Provide the (X, Y) coordinate of the cell's center where the given text is located.  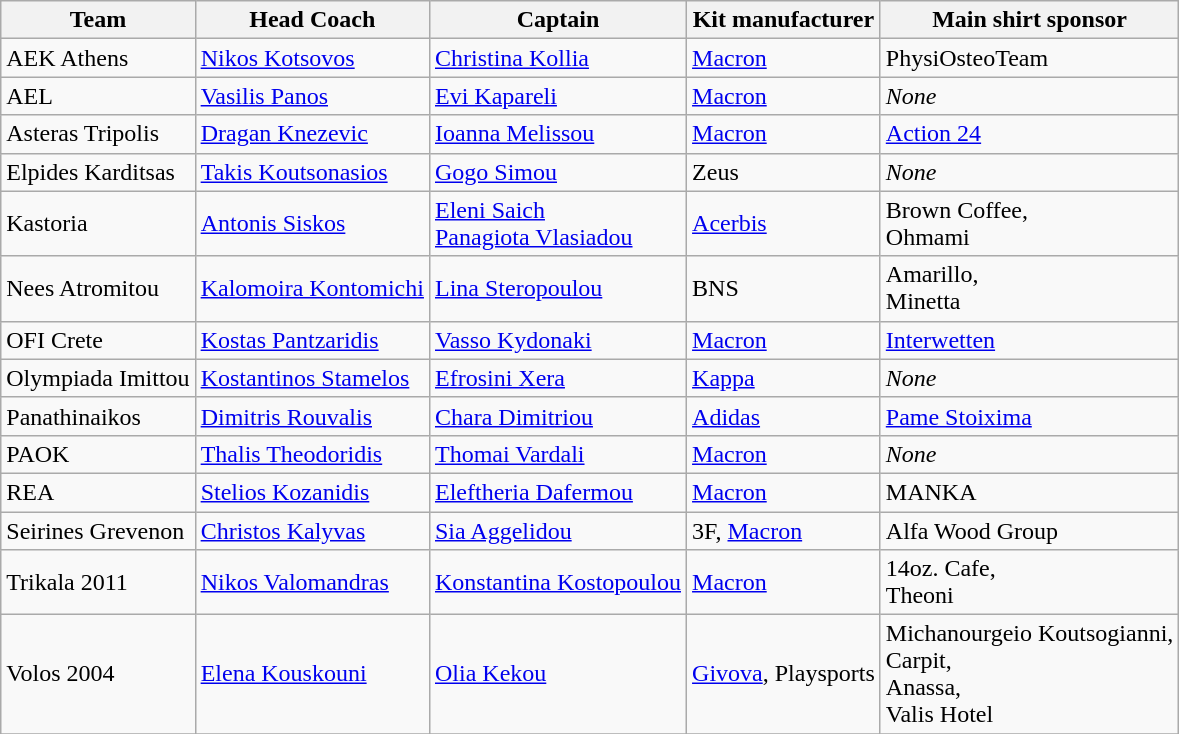
Konstantina Kostopoulou (558, 582)
Eleni Saich Panagiota Vlasiadou (558, 224)
Zeus (784, 172)
Interwetten (1030, 340)
Dimitris Rouvalis (312, 416)
Acerbis (784, 224)
Olia Kekou (558, 674)
Evi Kapareli (558, 96)
Head Coach (312, 20)
Christos Kalyvas (312, 531)
OFI Crete (98, 340)
Panathinaikos (98, 416)
Kostantinos Stamelos (312, 378)
PhysiOsteoTeam (1030, 58)
Nikos Kotsovos (312, 58)
Vasilis Panos (312, 96)
Stelios Kozanidis (312, 492)
Christina Kollia (558, 58)
Antonis Siskos (312, 224)
Elpides Karditsas (98, 172)
Action 24 (1030, 134)
Thomai Vardali (558, 454)
AEK Athens (98, 58)
REA (98, 492)
3F, Macron (784, 531)
Olympiada Imittou (98, 378)
Kappa (784, 378)
Kostas Pantzaridis (312, 340)
Volos 2004 (98, 674)
PAOK (98, 454)
Ioanna Melissou (558, 134)
Main shirt sponsor (1030, 20)
Efrosini Xera (558, 378)
Lina Steropoulou (558, 288)
Asteras Tripolis (98, 134)
Vasso Kydonaki (558, 340)
Eleftheria Dafermou (558, 492)
14oz. Cafe,Theoni (1030, 582)
Kastoria (98, 224)
Michanourgeio Koutsogianni,Carpit,Anassa,Valis Hotel (1030, 674)
Chara Dimitriou (558, 416)
Amarillo,Minetta (1030, 288)
Sia Aggelidou (558, 531)
Kalomoira Kontomichi (312, 288)
Brown Coffee,Ohmami (1030, 224)
Captain (558, 20)
Seirines Grevenon (98, 531)
Takis Koutsonasios (312, 172)
Nikos Valomandras (312, 582)
Elena Kouskouni (312, 674)
AEL (98, 96)
Adidas (784, 416)
Nees Atromitou (98, 288)
Kit manufacturer (784, 20)
Pame Stoixima (1030, 416)
Team (98, 20)
Thalis Theodoridis (312, 454)
MANKA (1030, 492)
Trikala 2011 (98, 582)
Givova, Playsports (784, 674)
BNS (784, 288)
Dragan Knezevic (312, 134)
Gogo Simou (558, 172)
Alfa Wood Group (1030, 531)
